Scan for the cell matching the given text and deliver its (x, y) coordinate at center. 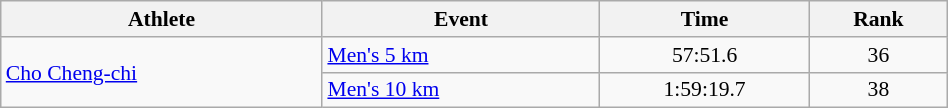
57:51.6 (705, 55)
Men's 5 km (460, 55)
38 (879, 90)
Rank (879, 19)
Athlete (162, 19)
Event (460, 19)
Time (705, 19)
1:59:19.7 (705, 90)
Cho Cheng-chi (162, 72)
36 (879, 55)
Men's 10 km (460, 90)
